Determine the [x, y] coordinate at the center of the cell enclosing the given text.  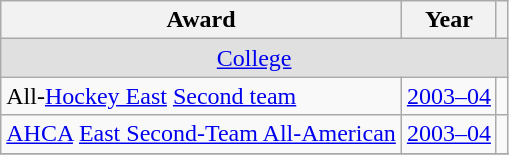
Award [202, 20]
College [254, 58]
Year [448, 20]
AHCA East Second-Team All-American [202, 134]
All-Hockey East Second team [202, 96]
